Return the (X, Y) coordinate for the center point of the cell that contains the specified text.  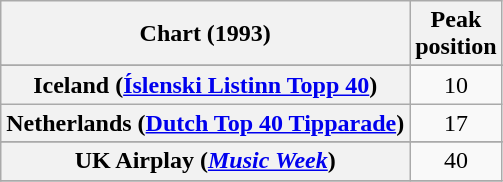
17 (456, 123)
Chart (1993) (206, 34)
Peakposition (456, 34)
UK Airplay (Music Week) (206, 161)
Iceland (Íslenski Listinn Topp 40) (206, 85)
Netherlands (Dutch Top 40 Tipparade) (206, 123)
10 (456, 85)
40 (456, 161)
